Locate the cell with the specified text and output its (x, y) center coordinate. 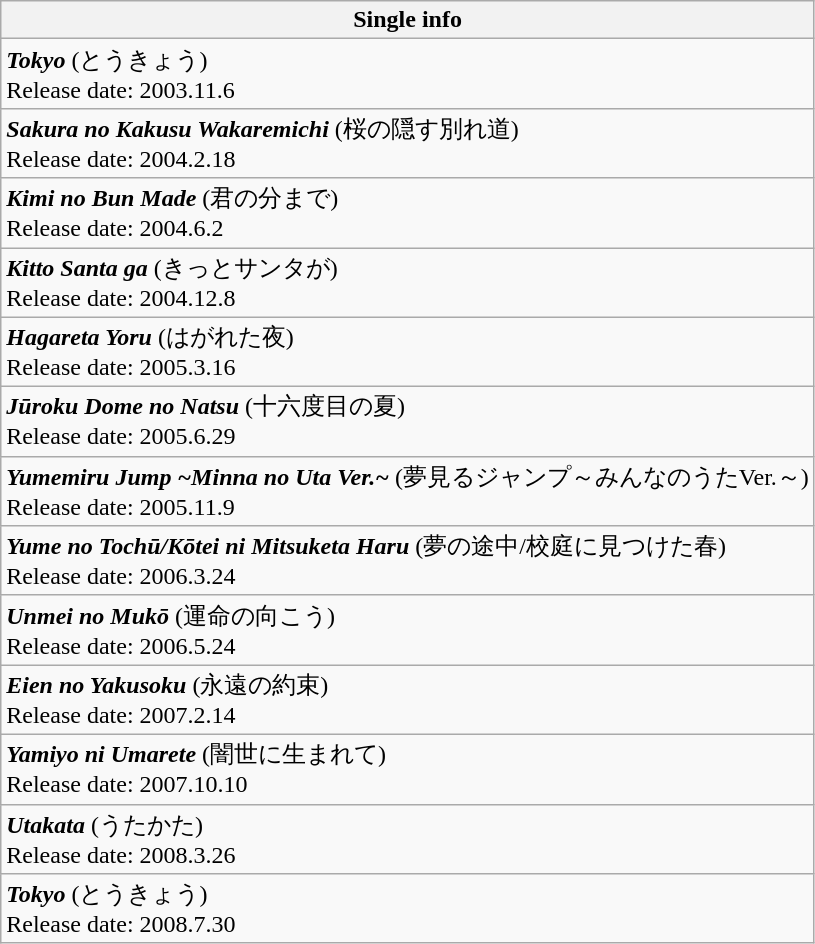
Sakura no Kakusu Wakaremichi (桜の隠す別れ道)Release date: 2004.2.18 (408, 143)
Tokyo (とうきょう)Release date: 2003.11.6 (408, 74)
Kimi no Bun Made (君の分まで)Release date: 2004.6.2 (408, 213)
Utakata (うたかた)Release date: 2008.3.26 (408, 839)
Yumemiru Jump ~Minna no Uta Ver.~ (夢見るジャンプ～みんなのうたVer.～)Release date: 2005.11.9 (408, 491)
Yume no Tochū/Kōtei ni Mitsuketa Haru (夢の途中/校庭に見つけた春)Release date: 2006.3.24 (408, 561)
Yamiyo ni Umarete (闇世に生まれて)Release date: 2007.10.10 (408, 769)
Tokyo (とうきょう)Release date: 2008.7.30 (408, 909)
Jūroku Dome no Natsu (十六度目の夏)Release date: 2005.6.29 (408, 422)
Kitto Santa ga (きっとサンタが)Release date: 2004.12.8 (408, 283)
Single info (408, 20)
Eien no Yakusoku (永遠の約束)Release date: 2007.2.14 (408, 700)
Unmei no Mukō (運命の向こう)Release date: 2006.5.24 (408, 630)
Hagareta Yoru (はがれた夜)Release date: 2005.3.16 (408, 352)
